Search for the cell housing the specified text and yield its [x, y] center coordinate. 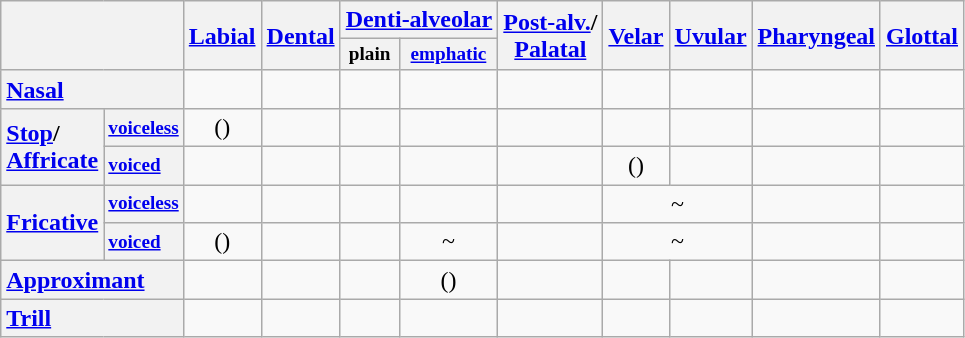
Approximant [92, 280]
Stop/Affricate [52, 147]
emphatic [448, 55]
Velar [636, 36]
plain [370, 55]
Denti-alveolar [419, 20]
Fricative [52, 223]
Nasal [92, 89]
Dental [300, 36]
Glottal [922, 36]
Trill [92, 318]
Pharyngeal [816, 36]
Post-alv./Palatal [550, 36]
Uvular [710, 36]
Labial [222, 36]
